Return [x, y] of the center of cell containing provided text 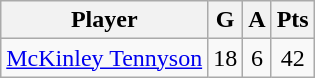
McKinley Tennyson [104, 58]
6 [257, 58]
Pts [292, 20]
18 [226, 58]
Player [104, 20]
G [226, 20]
42 [292, 58]
A [257, 20]
